Provide the (x, y) coordinate of the cell's center where the given text is located.  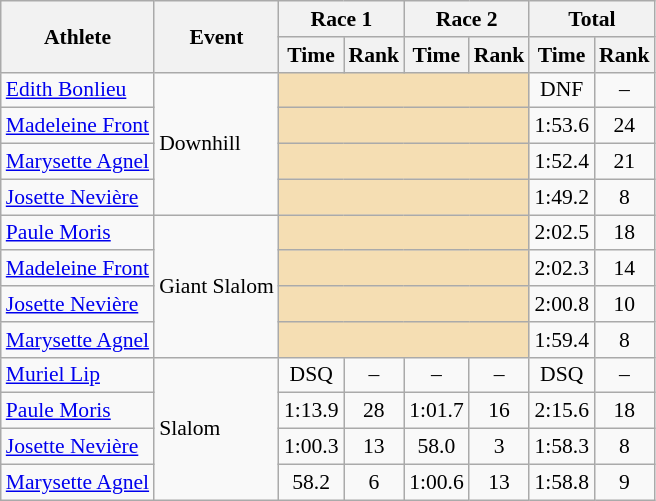
2:00.8 (562, 304)
3 (500, 447)
28 (374, 411)
2:15.6 (562, 411)
1:49.2 (562, 197)
Edith Bonlieu (78, 90)
58.2 (312, 482)
1:00.6 (436, 482)
Event (216, 36)
1:52.4 (562, 162)
Slalom (216, 428)
Giant Slalom (216, 286)
1:58.8 (562, 482)
21 (624, 162)
Total (592, 19)
2:02.5 (562, 233)
1:13.9 (312, 411)
1:59.4 (562, 340)
24 (624, 126)
Race 2 (466, 19)
Downhill (216, 143)
10 (624, 304)
2:02.3 (562, 269)
DNF (562, 90)
1:01.7 (436, 411)
Race 1 (342, 19)
14 (624, 269)
1:58.3 (562, 447)
16 (500, 411)
Muriel Lip (78, 375)
1:00.3 (312, 447)
6 (374, 482)
Athlete (78, 36)
9 (624, 482)
1:53.6 (562, 126)
58.0 (436, 447)
